Identify which cell holds the provided text, then report its (X, Y) central coordinate. 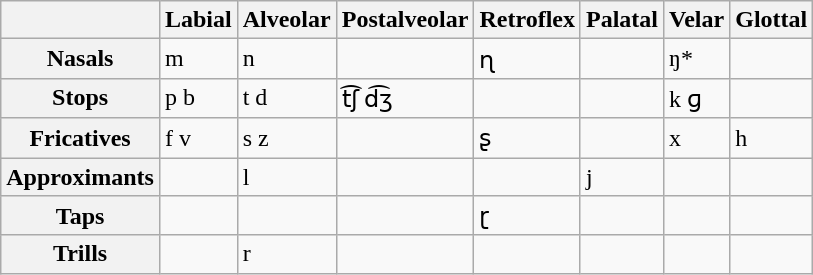
f v (198, 138)
Postalveolar (405, 20)
Trills (80, 254)
Fricatives (80, 138)
t͡ʃ d͡ʒ (405, 98)
h (772, 138)
Retroflex (528, 20)
l (286, 177)
ɽ (528, 216)
ʂ (528, 138)
Stops (80, 98)
Taps (80, 216)
s z (286, 138)
ɳ (528, 59)
ŋ* (697, 59)
m (198, 59)
p b (198, 98)
Alveolar (286, 20)
x (697, 138)
Labial (198, 20)
Velar (697, 20)
k ɡ (697, 98)
Palatal (622, 20)
j (622, 177)
Approximants (80, 177)
t d (286, 98)
r (286, 254)
n (286, 59)
Glottal (772, 20)
Nasals (80, 59)
